Output the [X, Y] coordinate of the center of the cell containing the given text.  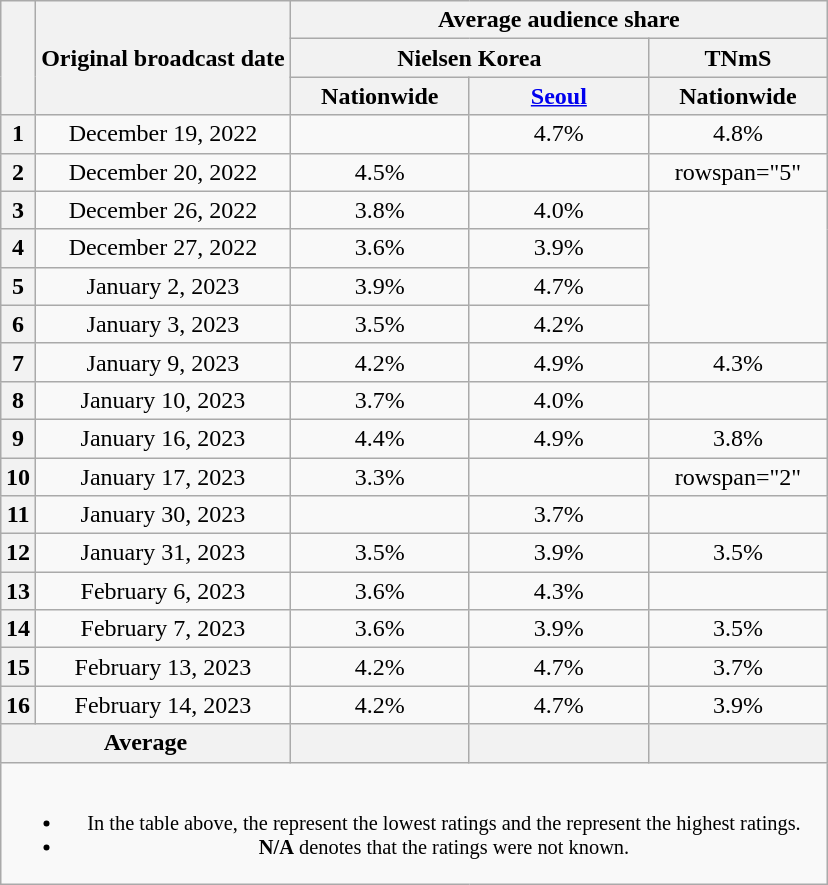
In the table above, the represent the lowest ratings and the represent the highest ratings.N/A denotes that the ratings were not known. [414, 823]
Average [146, 743]
rowspan="2" [738, 477]
7 [18, 362]
January 2, 2023 [164, 286]
4.5% [380, 172]
9 [18, 438]
February 6, 2023 [164, 591]
11 [18, 515]
6 [18, 324]
12 [18, 553]
2 [18, 172]
December 26, 2022 [164, 210]
Nielsen Korea [469, 58]
10 [18, 477]
January 16, 2023 [164, 438]
16 [18, 705]
January 17, 2023 [164, 477]
1 [18, 134]
December 20, 2022 [164, 172]
4.8% [738, 134]
Seoul [558, 96]
February 7, 2023 [164, 629]
3 [18, 210]
4.4% [380, 438]
December 27, 2022 [164, 248]
4 [18, 248]
January 30, 2023 [164, 515]
January 9, 2023 [164, 362]
3.3% [380, 477]
8 [18, 400]
January 10, 2023 [164, 400]
15 [18, 667]
TNmS [738, 58]
February 14, 2023 [164, 705]
rowspan="5" [738, 172]
January 31, 2023 [164, 553]
January 3, 2023 [164, 324]
13 [18, 591]
Average audience share [558, 20]
February 13, 2023 [164, 667]
14 [18, 629]
5 [18, 286]
December 19, 2022 [164, 134]
Original broadcast date [164, 58]
